Extract the (X, Y) coordinate from the center of the cell holding the provided text.  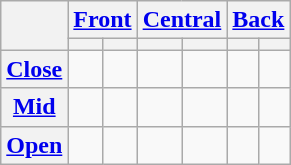
Back (258, 20)
Mid (34, 107)
Central (182, 20)
Front (102, 20)
Close (34, 69)
Open (34, 145)
